Determine the (x, y) coordinate at the center of the cell enclosing the given text.  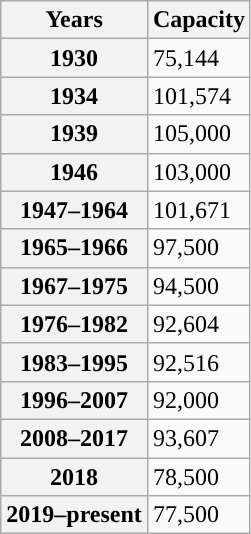
2019–present (74, 515)
1939 (74, 134)
78,500 (198, 477)
1976–1982 (74, 324)
75,144 (198, 58)
92,516 (198, 362)
1967–1975 (74, 286)
2018 (74, 477)
105,000 (198, 134)
101,671 (198, 210)
92,604 (198, 324)
77,500 (198, 515)
1930 (74, 58)
92,000 (198, 400)
2008–2017 (74, 438)
103,000 (198, 172)
93,607 (198, 438)
1947–1964 (74, 210)
94,500 (198, 286)
1946 (74, 172)
97,500 (198, 248)
1983–1995 (74, 362)
Capacity (198, 20)
1996–2007 (74, 400)
Years (74, 20)
1934 (74, 96)
101,574 (198, 96)
1965–1966 (74, 248)
